Locate the cell with the specified text and output its [x, y] center coordinate. 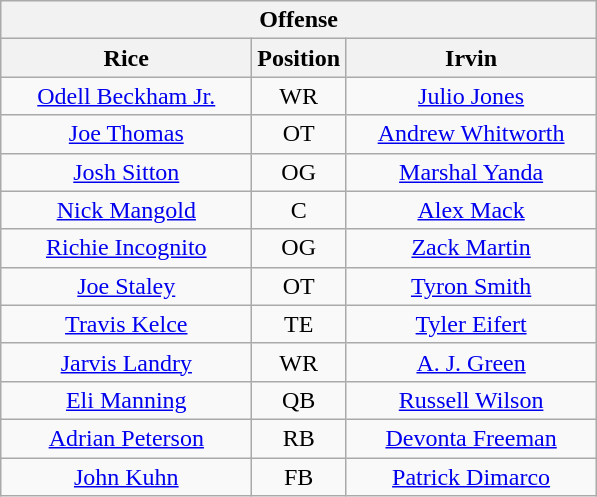
Tyron Smith [472, 286]
Devonta Freeman [472, 438]
Andrew Whitworth [472, 134]
Position [299, 58]
Alex Mack [472, 210]
Josh Sitton [126, 172]
QB [299, 400]
Joe Thomas [126, 134]
Joe Staley [126, 286]
RB [299, 438]
Tyler Eifert [472, 324]
Jarvis Landry [126, 362]
TE [299, 324]
Zack Martin [472, 248]
Irvin [472, 58]
John Kuhn [126, 477]
Nick Mangold [126, 210]
Rice [126, 58]
FB [299, 477]
Patrick Dimarco [472, 477]
A. J. Green [472, 362]
Eli Manning [126, 400]
Adrian Peterson [126, 438]
Marshal Yanda [472, 172]
Julio Jones [472, 96]
Richie Incognito [126, 248]
Offense [299, 20]
Travis Kelce [126, 324]
Odell Beckham Jr. [126, 96]
Russell Wilson [472, 400]
C [299, 210]
